Find where the given text appears and provide that cell's center as [x, y] coordinate. 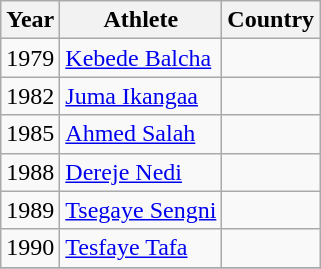
1990 [30, 248]
1982 [30, 96]
1988 [30, 172]
1979 [30, 58]
Year [30, 20]
Tsegaye Sengni [141, 210]
Dereje Nedi [141, 172]
Juma Ikangaa [141, 96]
Athlete [141, 20]
1989 [30, 210]
Country [271, 20]
Kebede Balcha [141, 58]
1985 [30, 134]
Ahmed Salah [141, 134]
Tesfaye Tafa [141, 248]
